Scan for the cell matching the given text and deliver its [X, Y] coordinate at center. 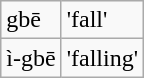
ì-gbē [31, 58]
'falling' [102, 58]
gbē [31, 20]
'fall' [102, 20]
